Capture the cell that displays the provided text and extract its (x, y) central coordinate. 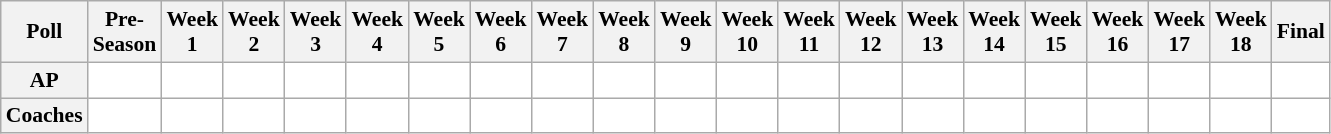
Week18 (1241, 32)
Week14 (994, 32)
Final (1301, 32)
Poll (44, 32)
Week17 (1179, 32)
Week10 (748, 32)
Week2 (254, 32)
Coaches (44, 116)
Pre-Season (125, 32)
Week7 (562, 32)
Week5 (439, 32)
Week15 (1056, 32)
AP (44, 80)
Week12 (871, 32)
Week13 (933, 32)
Week1 (192, 32)
Week9 (686, 32)
Week4 (377, 32)
Week16 (1118, 32)
Week8 (624, 32)
Week3 (316, 32)
Week6 (501, 32)
Week11 (809, 32)
